Return [x, y] of the center of cell containing provided text 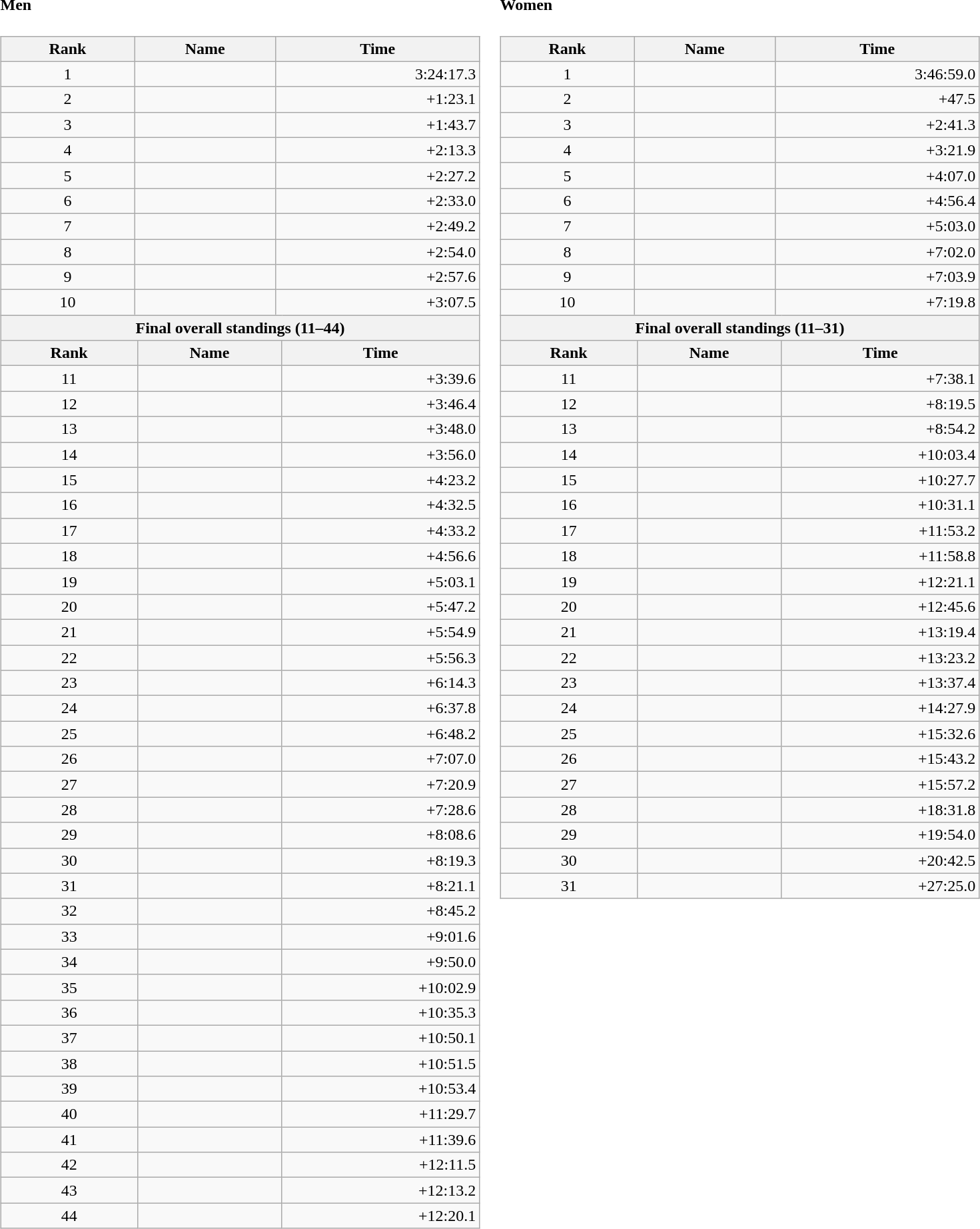
+6:48.2 [381, 734]
+2:41.3 [877, 125]
+5:56.3 [381, 658]
37 [69, 1038]
+2:33.0 [378, 201]
+2:27.2 [378, 175]
40 [69, 1114]
39 [69, 1089]
Final overall standings (11–44) [240, 328]
+12:11.5 [381, 1165]
+3:07.5 [378, 303]
+4:32.5 [381, 505]
+6:37.8 [381, 708]
+7:03.9 [877, 277]
+3:39.6 [381, 379]
+14:27.9 [881, 708]
+12:13.2 [381, 1190]
+47.5 [877, 99]
+8:08.6 [381, 835]
+13:19.4 [881, 632]
+5:03.1 [381, 581]
+7:28.6 [381, 810]
+5:03.0 [877, 226]
35 [69, 987]
+10:03.4 [881, 455]
+10:53.4 [381, 1089]
+2:49.2 [378, 226]
+10:50.1 [381, 1038]
+7:19.8 [877, 303]
+11:29.7 [381, 1114]
+13:23.2 [881, 658]
+13:37.4 [881, 683]
+3:21.9 [877, 150]
+11:53.2 [881, 531]
+1:23.1 [378, 99]
+4:56.6 [381, 556]
+27:25.0 [881, 886]
+9:50.0 [381, 962]
+19:54.0 [881, 835]
41 [69, 1140]
+6:14.3 [381, 683]
+9:01.6 [381, 936]
3:46:59.0 [877, 74]
Final overall standings (11–31) [739, 328]
+8:19.5 [881, 404]
36 [69, 1012]
+12:45.6 [881, 607]
+10:51.5 [381, 1064]
+8:45.2 [381, 911]
+15:32.6 [881, 734]
+18:31.8 [881, 810]
+3:48.0 [381, 429]
+12:20.1 [381, 1216]
34 [69, 962]
+20:42.5 [881, 860]
+10:27.7 [881, 480]
+11:58.8 [881, 556]
+11:39.6 [381, 1140]
+2:13.3 [378, 150]
+4:07.0 [877, 175]
+8:19.3 [381, 860]
+7:02.0 [877, 252]
38 [69, 1064]
+8:54.2 [881, 429]
+10:02.9 [381, 987]
33 [69, 936]
+5:54.9 [381, 632]
+3:46.4 [381, 404]
+5:47.2 [381, 607]
+12:21.1 [881, 581]
+4:23.2 [381, 480]
+10:31.1 [881, 505]
44 [69, 1216]
+15:43.2 [881, 759]
+2:57.6 [378, 277]
+7:38.1 [881, 379]
+2:54.0 [378, 252]
+10:35.3 [381, 1012]
+7:07.0 [381, 759]
3:24:17.3 [378, 74]
32 [69, 911]
+8:21.1 [381, 886]
+4:33.2 [381, 531]
+15:57.2 [881, 784]
+4:56.4 [877, 201]
+3:56.0 [381, 455]
43 [69, 1190]
+7:20.9 [381, 784]
42 [69, 1165]
+1:43.7 [378, 125]
